Determine the (X, Y) coordinate at the center of the cell enclosing the given text.  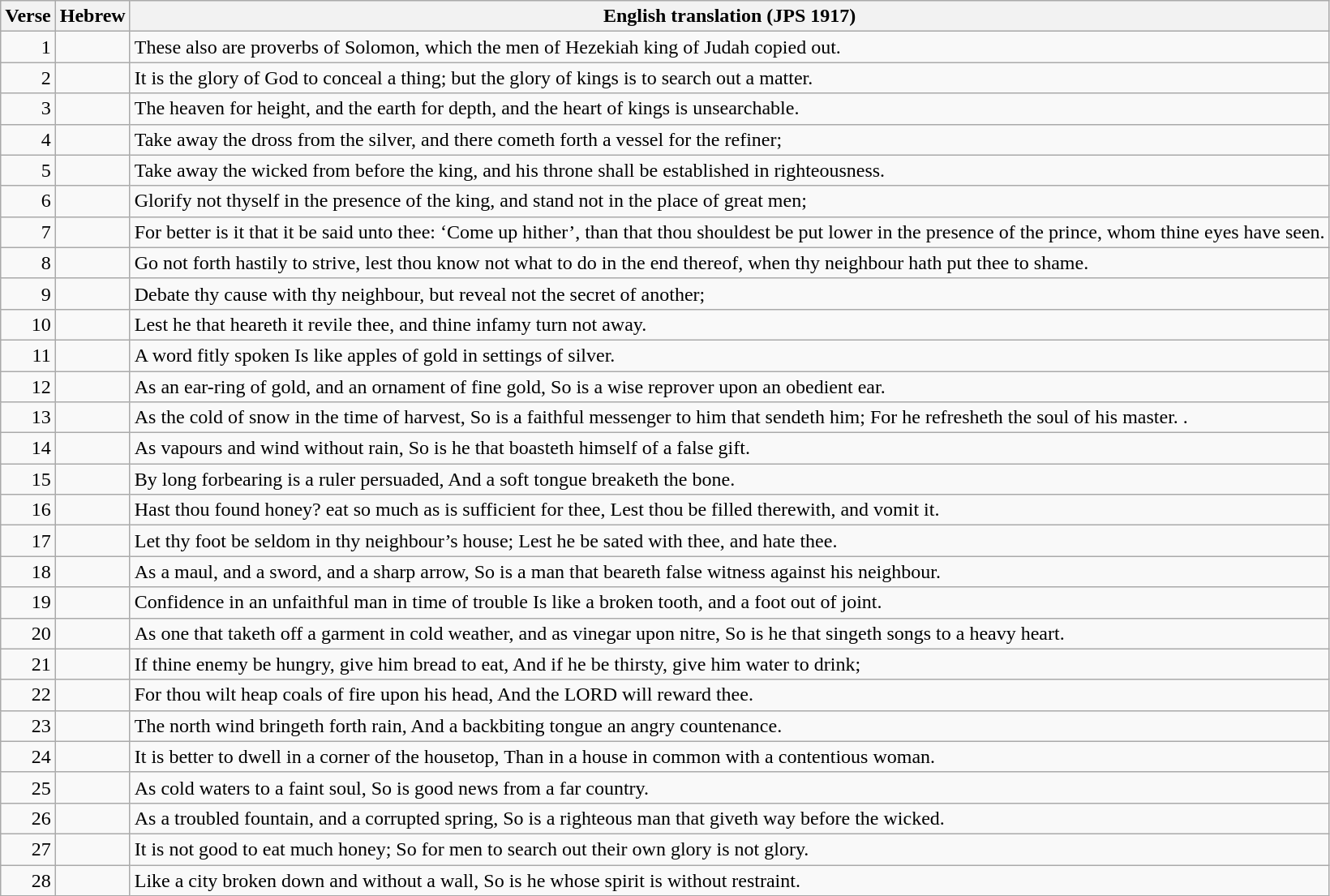
As one that taketh off a garment in cold weather, and as vinegar upon nitre, So is he that singeth songs to a heavy heart. (730, 633)
As an ear-ring of gold, and an ornament of fine gold, So is a wise reprover upon an obedient ear. (730, 387)
English translation (JPS 1917) (730, 16)
Hebrew (92, 16)
For thou wilt heap coals of fire upon his head, And the LORD will reward thee. (730, 695)
As vapours and wind without rain, So is he that boasteth himself of a false gift. (730, 448)
18 (28, 572)
26 (28, 818)
15 (28, 479)
As cold waters to a faint soul, So is good news from a far country. (730, 787)
Debate thy cause with thy neighbour, but reveal not the secret of another; (730, 294)
21 (28, 664)
The heaven for height, and the earth for depth, and the heart of kings is unsearchable. (730, 109)
20 (28, 633)
24 (28, 757)
Hast thou found honey? eat so much as is sufficient for thee, Lest thou be filled therewith, and vomit it. (730, 510)
12 (28, 387)
It is better to dwell in a corner of the housetop, Than in a house in common with a contentious woman. (730, 757)
28 (28, 880)
16 (28, 510)
The north wind bringeth forth rain, And a backbiting tongue an angry countenance. (730, 726)
13 (28, 418)
A word fitly spoken Is like apples of gold in settings of silver. (730, 355)
23 (28, 726)
Take away the wicked from before the king, and his throne shall be established in righteousness. (730, 170)
Go not forth hastily to strive, lest thou know not what to do in the end thereof, when thy neighbour hath put thee to shame. (730, 263)
These also are proverbs of Solomon, which the men of Hezekiah king of Judah copied out. (730, 47)
Verse (28, 16)
By long forbearing is a ruler persuaded, And a soft tongue breaketh the bone. (730, 479)
As a maul, and a sword, and a sharp arrow, So is a man that beareth false witness against his neighbour. (730, 572)
Lest he that heareth it revile thee, and thine infamy turn not away. (730, 324)
As a troubled fountain, and a corrupted spring, So is a righteous man that giveth way before the wicked. (730, 818)
17 (28, 541)
9 (28, 294)
Like a city broken down and without a wall, So is he whose spirit is without restraint. (730, 880)
Glorify not thyself in the presence of the king, and stand not in the place of great men; (730, 201)
27 (28, 849)
22 (28, 695)
1 (28, 47)
Take away the dross from the silver, and there cometh forth a vessel for the refiner; (730, 139)
19 (28, 602)
4 (28, 139)
Confidence in an unfaithful man in time of trouble Is like a broken tooth, and a foot out of joint. (730, 602)
10 (28, 324)
7 (28, 232)
If thine enemy be hungry, give him bread to eat, And if he be thirsty, give him water to drink; (730, 664)
14 (28, 448)
5 (28, 170)
It is the glory of God to conceal a thing; but the glory of kings is to search out a matter. (730, 78)
It is not good to eat much honey; So for men to search out their own glory is not glory. (730, 849)
6 (28, 201)
Let thy foot be seldom in thy neighbour’s house; Lest he be sated with thee, and hate thee. (730, 541)
11 (28, 355)
3 (28, 109)
8 (28, 263)
25 (28, 787)
As the cold of snow in the time of harvest, So is a faithful messenger to him that sendeth him; For he refresheth the soul of his master. . (730, 418)
2 (28, 78)
